Extract the (x, y) coordinate from the center of the cell holding the provided text.  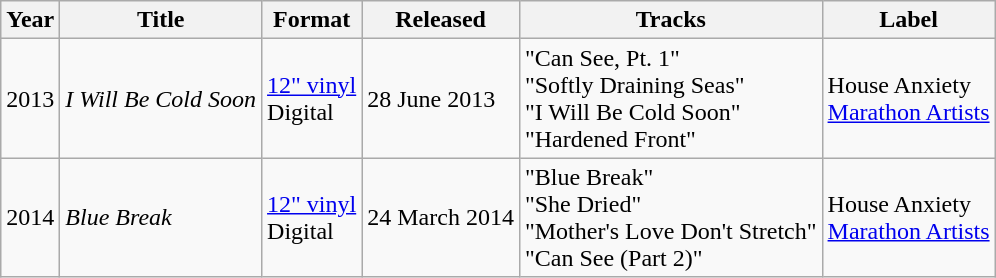
I Will Be Cold Soon (161, 98)
"Can See, Pt. 1""Softly Draining Seas""I Will Be Cold Soon""Hardened Front" (670, 98)
28 June 2013 (441, 98)
Tracks (670, 20)
"Blue Break""She Dried""Mother's Love Don't Stretch""Can See (Part 2)" (670, 218)
Title (161, 20)
Year (30, 20)
Format (312, 20)
24 March 2014 (441, 218)
Label (908, 20)
Blue Break (161, 218)
Released (441, 20)
2013 (30, 98)
2014 (30, 218)
